Search for the cell housing the specified text and yield its [X, Y] center coordinate. 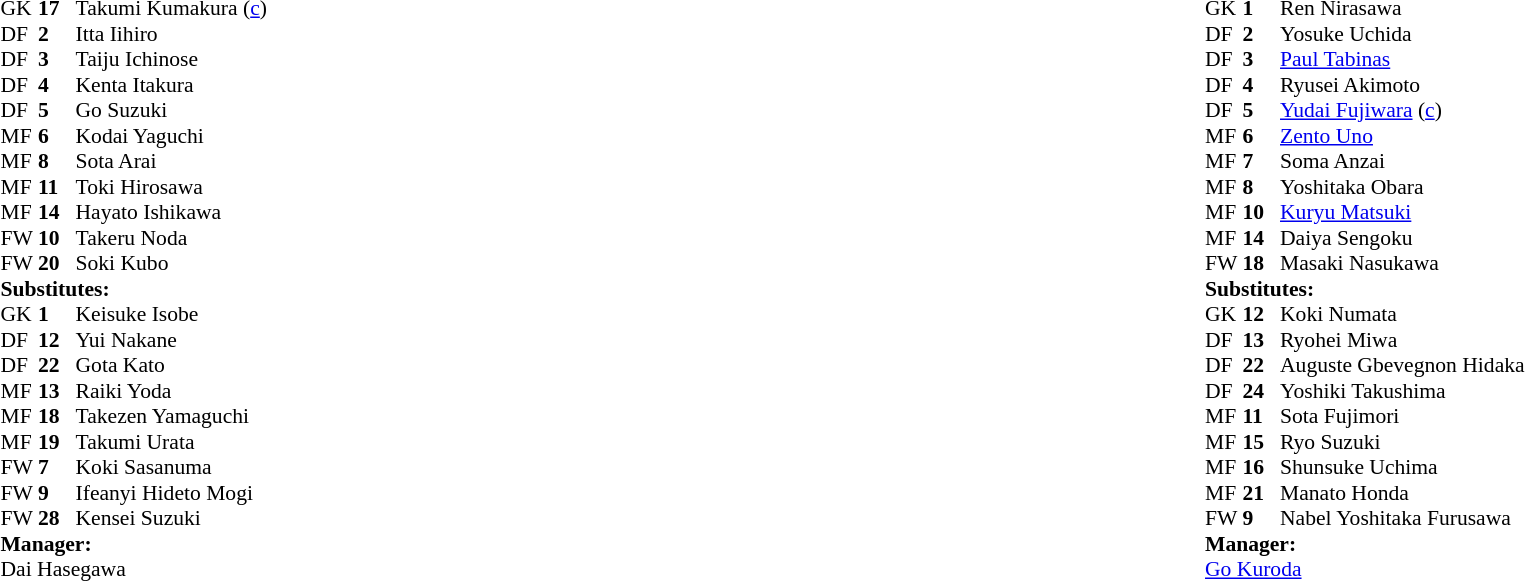
Yui Nakane [172, 340]
Ifeanyi Hideto Mogi [172, 493]
Yosuke Uchida [1402, 34]
Sota Arai [172, 161]
Koki Sasanuma [172, 467]
Manato Honda [1402, 493]
Daiya Sengoku [1402, 238]
16 [1262, 467]
Zento Uno [1402, 136]
Keisuke Isobe [172, 315]
Yudai Fujiwara (c) [1402, 111]
15 [1262, 442]
Kuryu Matsuki [1402, 213]
Hayato Ishikawa [172, 213]
Sota Fujimori [1402, 417]
Koki Numata [1402, 315]
Takumi Urata [172, 442]
Ryo Suzuki [1402, 442]
Paul Tabinas [1402, 59]
Kensei Suzuki [172, 519]
Shunsuke Uchima [1402, 467]
1 [57, 315]
Soki Kubo [172, 263]
Go Suzuki [172, 111]
Takezen Yamaguchi [172, 417]
Takeru Noda [172, 238]
28 [57, 519]
Raiki Yoda [172, 391]
Gota Kato [172, 365]
21 [1262, 493]
24 [1262, 391]
Nabel Yoshitaka Furusawa [1402, 519]
Soma Anzai [1402, 161]
Auguste Gbevegnon Hidaka [1402, 365]
20 [57, 263]
Masaki Nasukawa [1402, 263]
19 [57, 442]
Kodai Yaguchi [172, 136]
Ryusei Akimoto [1402, 85]
Itta Iihiro [172, 34]
Taiju Ichinose [172, 59]
Ryohei Miwa [1402, 340]
Toki Hirosawa [172, 187]
Kenta Itakura [172, 85]
Yoshitaka Obara [1402, 187]
Yoshiki Takushima [1402, 391]
